Provide the [X, Y] coordinate of the cell's center where the given text is located.  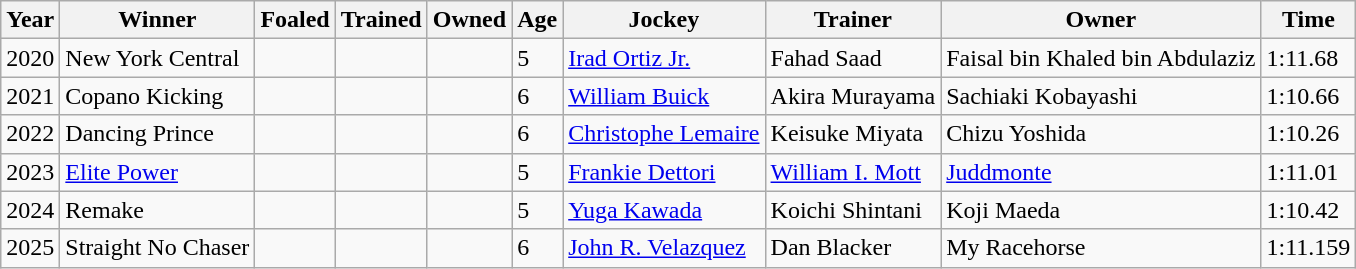
Remake [158, 210]
Year [30, 20]
2024 [30, 210]
1:10.42 [1308, 210]
2021 [30, 96]
Age [538, 20]
Straight No Chaser [158, 248]
Frankie Dettori [664, 172]
Juddmonte [1101, 172]
William Buick [664, 96]
Keisuke Miyata [853, 134]
Yuga Kawada [664, 210]
Foaled [295, 20]
Elite Power [158, 172]
William I. Mott [853, 172]
Dancing Prince [158, 134]
Irad Ortiz Jr. [664, 58]
Fahad Saad [853, 58]
2020 [30, 58]
Dan Blacker [853, 248]
Faisal bin Khaled bin Abdulaziz [1101, 58]
Akira Murayama [853, 96]
Chizu Yoshida [1101, 134]
2022 [30, 134]
My Racehorse [1101, 248]
2025 [30, 248]
Trained [381, 20]
Jockey [664, 20]
Time [1308, 20]
Copano Kicking [158, 96]
2023 [30, 172]
1:11.68 [1308, 58]
Koji Maeda [1101, 210]
New York Central [158, 58]
Christophe Lemaire [664, 134]
Trainer [853, 20]
Winner [158, 20]
Owner [1101, 20]
Koichi Shintani [853, 210]
1:10.26 [1308, 134]
Sachiaki Kobayashi [1101, 96]
Owned [469, 20]
1:10.66 [1308, 96]
John R. Velazquez [664, 248]
1:11.01 [1308, 172]
1:11.159 [1308, 248]
